Return the (X, Y) coordinate for the center point of the cell that contains the specified text.  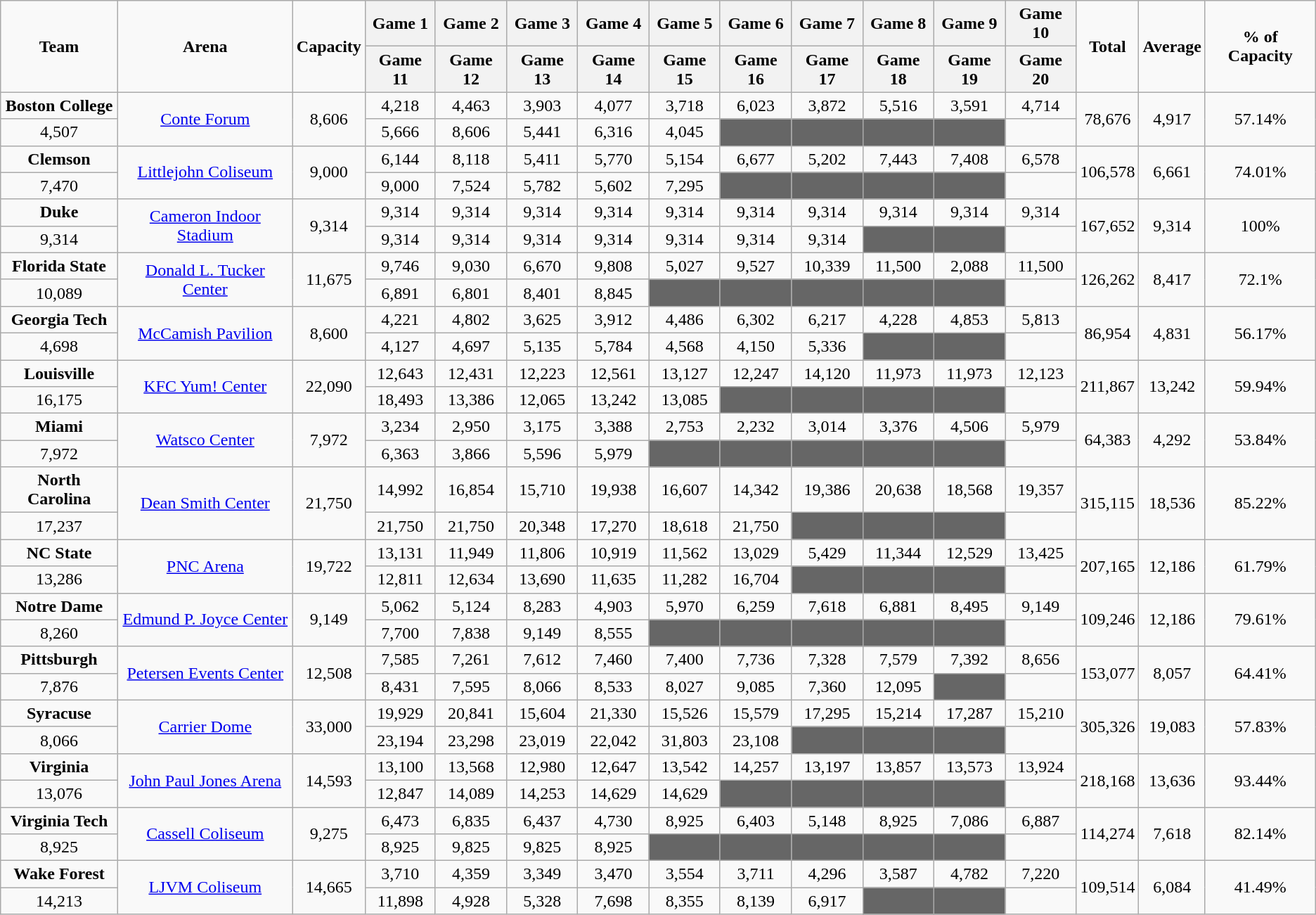
167,652 (1108, 226)
3,388 (613, 427)
7,595 (471, 686)
Game 9 (969, 24)
Donald L. Tucker Center (205, 279)
17,287 (969, 713)
56.17% (1260, 333)
15,604 (543, 713)
Carrier Dome (205, 727)
13,857 (898, 767)
Game 15 (685, 69)
59.94% (1260, 387)
3,376 (898, 427)
106,578 (1108, 172)
4,928 (471, 901)
NC State (59, 553)
7,736 (755, 660)
16,854 (471, 490)
6,801 (471, 293)
5,596 (543, 454)
57.14% (1260, 119)
3,349 (543, 874)
4,782 (969, 874)
3,554 (685, 874)
Game 7 (827, 24)
3,470 (613, 874)
4,802 (471, 319)
82.14% (1260, 834)
7,261 (471, 660)
12,508 (329, 673)
13,100 (400, 767)
Conte Forum (205, 119)
12,223 (543, 373)
Game 19 (969, 69)
22,042 (613, 740)
4,568 (685, 346)
11,806 (543, 553)
5,135 (543, 346)
PNC Arena (205, 566)
Duke (59, 212)
19,357 (1040, 490)
18,568 (969, 490)
Game 20 (1040, 69)
4,045 (685, 132)
305,326 (1108, 727)
13,131 (400, 553)
15,210 (1040, 713)
12,634 (471, 580)
6,917 (827, 901)
16,175 (59, 400)
4,218 (400, 105)
4,698 (59, 346)
4,077 (613, 105)
3,866 (471, 454)
4,359 (471, 874)
12,065 (543, 400)
64.41% (1260, 673)
9,030 (471, 266)
12,095 (898, 686)
14,665 (329, 888)
7,585 (400, 660)
6,881 (898, 606)
5,411 (543, 159)
Virginia (59, 767)
7,524 (471, 186)
4,917 (1173, 119)
6,084 (1173, 888)
19,083 (1173, 727)
315,115 (1108, 504)
Syracuse (59, 713)
79.61% (1260, 620)
8,417 (1173, 279)
5,666 (400, 132)
13,127 (685, 373)
3,872 (827, 105)
11,344 (898, 553)
6,023 (755, 105)
Edmund P. Joyce Center (205, 620)
6,363 (400, 454)
72.1% (1260, 279)
4,903 (613, 606)
11,635 (613, 580)
Game 8 (898, 24)
5,328 (543, 901)
33,000 (329, 727)
6,670 (543, 266)
14,257 (755, 767)
13,029 (755, 553)
11,562 (685, 553)
8,118 (471, 159)
16,704 (755, 580)
Team (59, 46)
19,929 (400, 713)
41.49% (1260, 888)
218,168 (1108, 780)
4,150 (755, 346)
20,348 (543, 526)
Game 1 (400, 24)
3,591 (969, 105)
21,330 (613, 713)
2,950 (471, 427)
12,561 (613, 373)
53.84% (1260, 440)
6,259 (755, 606)
7,838 (471, 633)
5,336 (827, 346)
5,429 (827, 553)
Cameron Indoor Stadium (205, 226)
31,803 (685, 740)
Clemson (59, 159)
5,784 (613, 346)
12,647 (613, 767)
6,473 (400, 821)
4,853 (969, 319)
6,661 (1173, 172)
Virginia Tech (59, 821)
4,831 (1173, 333)
7,400 (685, 660)
Littlejohn Coliseum (205, 172)
22,090 (329, 387)
10,089 (59, 293)
Total (1108, 46)
12,847 (400, 793)
19,938 (613, 490)
14,253 (543, 793)
Game 11 (400, 69)
8,495 (969, 606)
9,085 (755, 686)
7,408 (969, 159)
13,924 (1040, 767)
5,970 (685, 606)
Watsco Center (205, 440)
Game 14 (613, 69)
6,437 (543, 821)
211,867 (1108, 387)
5,154 (685, 159)
16,607 (685, 490)
5,602 (613, 186)
Game 3 (543, 24)
Game 10 (1040, 24)
7,460 (613, 660)
15,526 (685, 713)
9,527 (755, 266)
13,085 (685, 400)
100% (1260, 226)
23,298 (471, 740)
14,089 (471, 793)
8,139 (755, 901)
93.44% (1260, 780)
7,698 (613, 901)
% of Capacity (1260, 46)
Boston College (59, 105)
5,516 (898, 105)
23,194 (400, 740)
North Carolina (59, 490)
12,643 (400, 373)
Average (1173, 46)
12,811 (400, 580)
109,246 (1108, 620)
Game 16 (755, 69)
6,302 (755, 319)
7,328 (827, 660)
8,027 (685, 686)
18,493 (400, 400)
3,625 (543, 319)
6,887 (1040, 821)
9,808 (613, 266)
Georgia Tech (59, 319)
15,710 (543, 490)
8,260 (59, 633)
13,573 (969, 767)
17,270 (613, 526)
4,228 (898, 319)
Game 12 (471, 69)
John Paul Jones Arena (205, 780)
12,247 (755, 373)
15,214 (898, 713)
8,431 (400, 686)
13,568 (471, 767)
7,220 (1040, 874)
13,197 (827, 767)
6,403 (755, 821)
5,441 (543, 132)
Game 17 (827, 69)
6,677 (755, 159)
8,355 (685, 901)
86,954 (1108, 333)
Arena (205, 46)
8,533 (613, 686)
Petersen Events Center (205, 673)
Game 6 (755, 24)
Game 13 (543, 69)
Pittsburgh (59, 660)
3,175 (543, 427)
Miami (59, 427)
13,690 (543, 580)
7,086 (969, 821)
4,463 (471, 105)
17,295 (827, 713)
19,722 (329, 566)
5,782 (543, 186)
12,431 (471, 373)
126,262 (1108, 279)
6,217 (827, 319)
6,891 (400, 293)
3,903 (543, 105)
2,753 (685, 427)
7,295 (685, 186)
3,912 (613, 319)
13,425 (1040, 553)
12,529 (969, 553)
3,710 (400, 874)
10,919 (613, 553)
8,600 (329, 333)
7,443 (898, 159)
61.79% (1260, 566)
5,813 (1040, 319)
LJVM Coliseum (205, 888)
2,088 (969, 266)
5,202 (827, 159)
19,386 (827, 490)
Game 2 (471, 24)
Notre Dame (59, 606)
6,316 (613, 132)
74.01% (1260, 172)
11,675 (329, 279)
Game 5 (685, 24)
57.83% (1260, 727)
5,770 (613, 159)
13,386 (471, 400)
14,120 (827, 373)
4,714 (1040, 105)
207,165 (1108, 566)
12,123 (1040, 373)
12,980 (543, 767)
11,282 (685, 580)
7,392 (969, 660)
114,274 (1108, 834)
2,232 (755, 427)
6,835 (471, 821)
11,898 (400, 901)
4,221 (400, 319)
7,470 (59, 186)
8,555 (613, 633)
109,514 (1108, 888)
5,148 (827, 821)
4,486 (685, 319)
Cassell Coliseum (205, 834)
8,401 (543, 293)
5,124 (471, 606)
4,506 (969, 427)
Florida State (59, 266)
17,237 (59, 526)
Dean Smith Center (205, 504)
McCamish Pavilion (205, 333)
5,027 (685, 266)
14,992 (400, 490)
14,213 (59, 901)
13,286 (59, 580)
20,638 (898, 490)
8,845 (613, 293)
9,275 (329, 834)
7,579 (898, 660)
9,746 (400, 266)
18,536 (1173, 504)
6,144 (400, 159)
Capacity (329, 46)
23,019 (543, 740)
78,676 (1108, 119)
11,949 (471, 553)
3,711 (755, 874)
15,579 (755, 713)
13,542 (685, 767)
14,342 (755, 490)
4,730 (613, 821)
13,076 (59, 793)
7,700 (400, 633)
Game 18 (898, 69)
7,360 (827, 686)
Louisville (59, 373)
5,062 (400, 606)
18,618 (685, 526)
4,697 (471, 346)
4,127 (400, 346)
Game 4 (613, 24)
3,718 (685, 105)
23,108 (755, 740)
10,339 (827, 266)
Wake Forest (59, 874)
64,383 (1108, 440)
8,656 (1040, 660)
4,296 (827, 874)
13,636 (1173, 780)
4,507 (59, 132)
8,057 (1173, 673)
KFC Yum! Center (205, 387)
85.22% (1260, 504)
3,587 (898, 874)
7,612 (543, 660)
153,077 (1108, 673)
3,014 (827, 427)
8,283 (543, 606)
20,841 (471, 713)
6,578 (1040, 159)
7,876 (59, 686)
4,292 (1173, 440)
3,234 (400, 427)
14,593 (329, 780)
